Return [X, Y] of the center of cell containing provided text 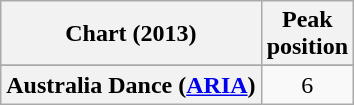
6 [307, 85]
Peakposition [307, 34]
Chart (2013) [131, 34]
Australia Dance (ARIA) [131, 85]
